Capture the cell that displays the provided text and extract its [X, Y] central coordinate. 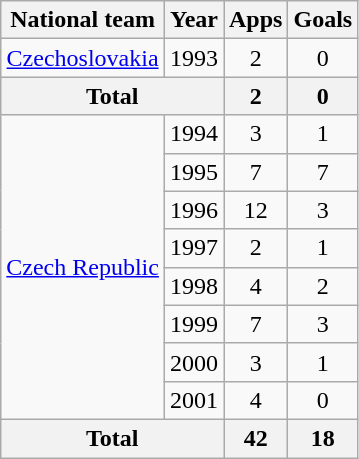
1997 [194, 248]
1996 [194, 210]
Czechoslovakia [83, 58]
1993 [194, 58]
Czech Republic [83, 267]
Apps [256, 20]
National team [83, 20]
42 [256, 438]
2001 [194, 400]
1998 [194, 286]
1994 [194, 134]
Goals [323, 20]
18 [323, 438]
Year [194, 20]
1999 [194, 324]
12 [256, 210]
1995 [194, 172]
2000 [194, 362]
